Return [X, Y] of the center of cell containing provided text 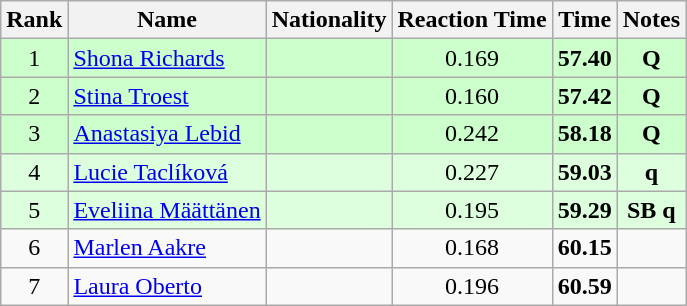
Nationality [329, 20]
Lucie Taclíková [167, 172]
Time [584, 20]
6 [34, 248]
59.03 [584, 172]
57.40 [584, 58]
7 [34, 286]
59.29 [584, 210]
60.15 [584, 248]
q [651, 172]
0.195 [472, 210]
Rank [34, 20]
3 [34, 134]
Shona Richards [167, 58]
60.59 [584, 286]
Stina Troest [167, 96]
0.227 [472, 172]
1 [34, 58]
0.242 [472, 134]
2 [34, 96]
Notes [651, 20]
Eveliina Määttänen [167, 210]
Reaction Time [472, 20]
0.169 [472, 58]
0.160 [472, 96]
Anastasiya Lebid [167, 134]
0.196 [472, 286]
4 [34, 172]
Laura Oberto [167, 286]
0.168 [472, 248]
5 [34, 210]
57.42 [584, 96]
58.18 [584, 134]
Name [167, 20]
Marlen Aakre [167, 248]
SB q [651, 210]
